Locate the cell with the specified text and output its [x, y] center coordinate. 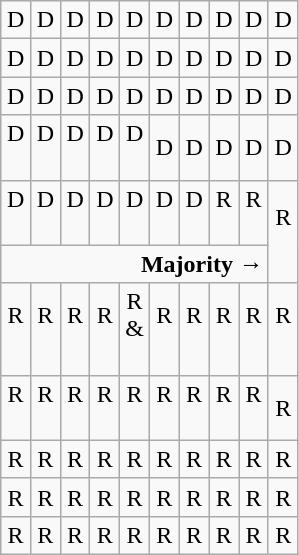
R & [135, 329]
Majority → [135, 264]
